Output the [x, y] coordinate of the center of the cell containing the given text.  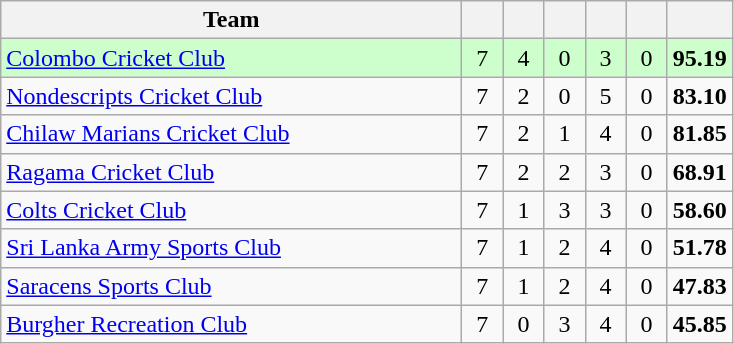
5 [606, 96]
Ragama Cricket Club [232, 172]
58.60 [700, 210]
Saracens Sports Club [232, 286]
83.10 [700, 96]
47.83 [700, 286]
Chilaw Marians Cricket Club [232, 134]
95.19 [700, 58]
Team [232, 20]
45.85 [700, 324]
51.78 [700, 248]
68.91 [700, 172]
Colombo Cricket Club [232, 58]
81.85 [700, 134]
Burgher Recreation Club [232, 324]
Sri Lanka Army Sports Club [232, 248]
Nondescripts Cricket Club [232, 96]
Colts Cricket Club [232, 210]
